Capture the cell that displays the provided text and extract its (X, Y) central coordinate. 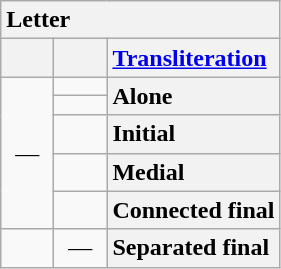
Alone (194, 96)
Separated final (194, 248)
Connected final (194, 210)
Initial (194, 134)
Transliteration (194, 58)
Medial (194, 172)
Letter (140, 20)
